Extract the [X, Y] coordinate from the center of the cell holding the provided text.  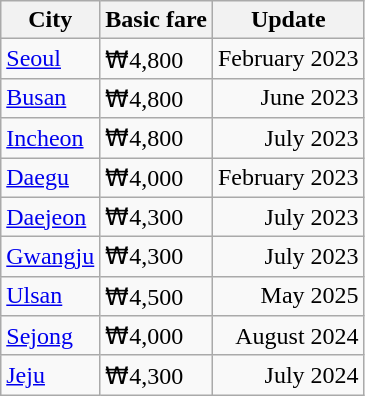
Busan [50, 98]
Jeju [50, 375]
May 2025 [288, 296]
Ulsan [50, 296]
Daegu [50, 178]
Basic fare [156, 20]
Incheon [50, 138]
Gwangju [50, 257]
Sejong [50, 336]
June 2023 [288, 98]
Daejeon [50, 217]
City [50, 20]
July 2024 [288, 375]
₩4,500 [156, 296]
August 2024 [288, 336]
Seoul [50, 59]
Update [288, 20]
